Find where the given text appears and provide that cell's center as (x, y) coordinate. 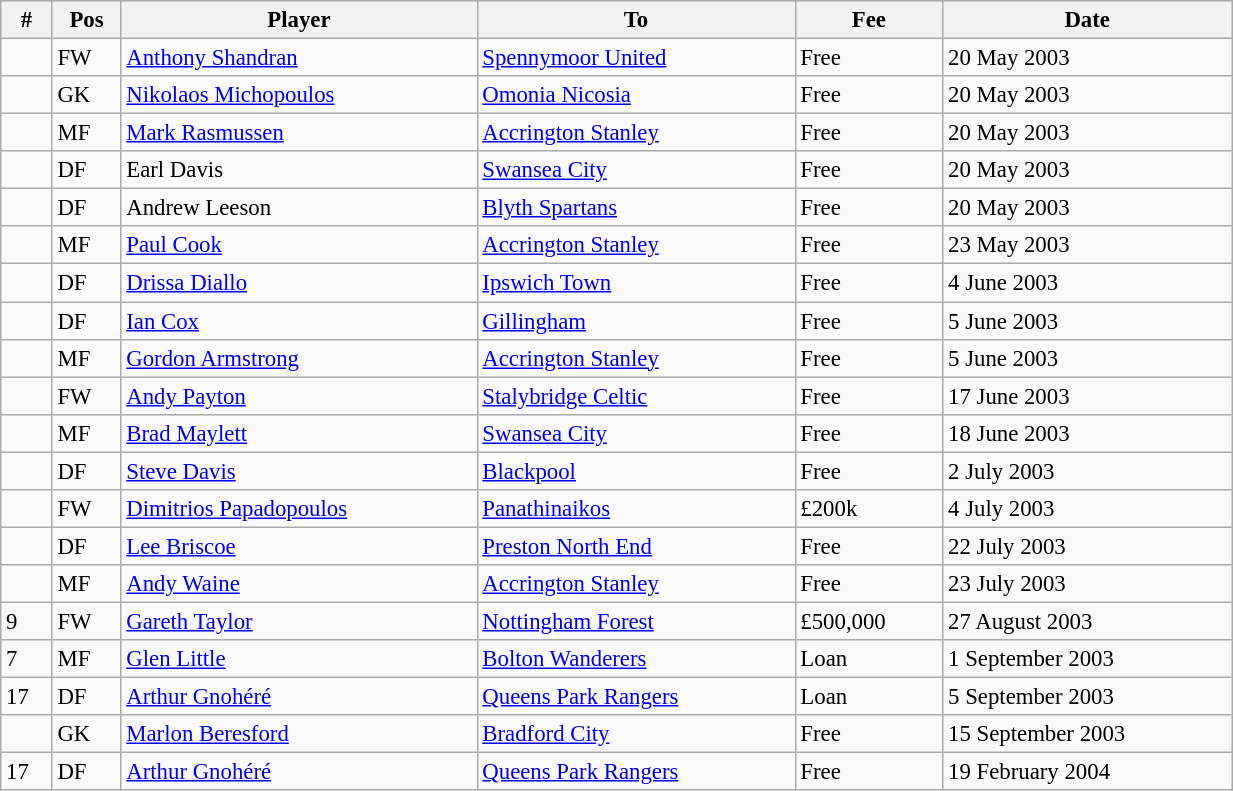
To (636, 20)
Nikolaos Michopoulos (299, 95)
Drissa Diallo (299, 283)
4 June 2003 (1088, 283)
Fee (869, 20)
Bolton Wanderers (636, 659)
Mark Rasmussen (299, 133)
Date (1088, 20)
Blyth Spartans (636, 208)
Dimitrios Papadopoulos (299, 509)
Panathinaikos (636, 509)
Nottingham Forest (636, 621)
Gareth Taylor (299, 621)
Andrew Leeson (299, 208)
2 July 2003 (1088, 471)
1 September 2003 (1088, 659)
5 September 2003 (1088, 697)
Pos (86, 20)
Paul Cook (299, 245)
17 June 2003 (1088, 396)
Glen Little (299, 659)
Lee Briscoe (299, 546)
Player (299, 20)
Ipswich Town (636, 283)
Steve Davis (299, 471)
Blackpool (636, 471)
9 (26, 621)
Brad Maylett (299, 433)
Bradford City (636, 734)
Stalybridge Celtic (636, 396)
Gillingham (636, 321)
27 August 2003 (1088, 621)
15 September 2003 (1088, 734)
Preston North End (636, 546)
Omonia Nicosia (636, 95)
4 July 2003 (1088, 509)
Earl Davis (299, 170)
Ian Cox (299, 321)
Spennymoor United (636, 58)
7 (26, 659)
19 February 2004 (1088, 772)
18 June 2003 (1088, 433)
Andy Waine (299, 584)
23 July 2003 (1088, 584)
Anthony Shandran (299, 58)
22 July 2003 (1088, 546)
23 May 2003 (1088, 245)
£200k (869, 509)
Gordon Armstrong (299, 358)
Andy Payton (299, 396)
Marlon Beresford (299, 734)
£500,000 (869, 621)
# (26, 20)
